Output the (x, y) coordinate of the center of the cell containing the given text.  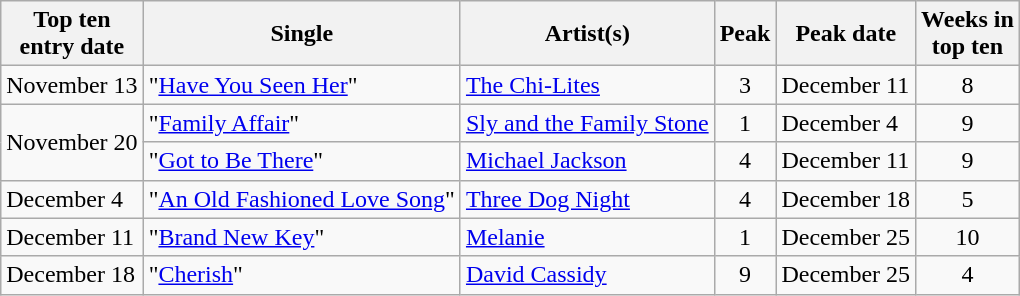
8 (968, 85)
November 20 (72, 142)
November 13 (72, 85)
Melanie (587, 237)
Three Dog Night (587, 199)
"Have You Seen Her" (302, 85)
"An Old Fashioned Love Song" (302, 199)
Peak (745, 34)
"Cherish" (302, 275)
Artist(s) (587, 34)
10 (968, 237)
"Family Affair" (302, 123)
Weeks intop ten (968, 34)
5 (968, 199)
"Got to Be There" (302, 161)
David Cassidy (587, 275)
Top tenentry date (72, 34)
The Chi-Lites (587, 85)
"Brand New Key" (302, 237)
Sly and the Family Stone (587, 123)
Peak date (846, 34)
Single (302, 34)
3 (745, 85)
Michael Jackson (587, 161)
